Capture the cell that displays the provided text and extract its (X, Y) central coordinate. 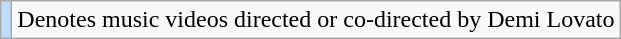
Denotes music videos directed or co-directed by Demi Lovato (316, 20)
